Capture the cell that displays the provided text and extract its [X, Y] central coordinate. 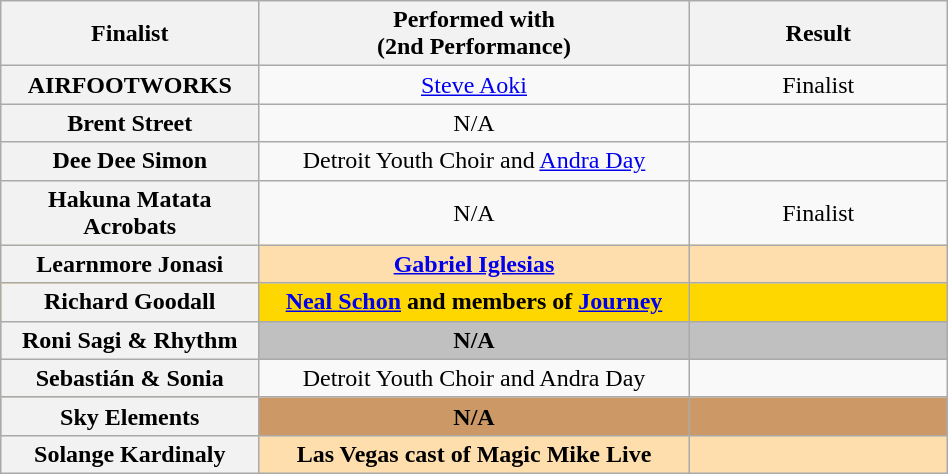
Dee Dee Simon [130, 161]
Learnmore Jonasi [130, 264]
Result [818, 34]
Las Vegas cast of Magic Mike Live [474, 454]
AIRFOOTWORKS [130, 85]
Richard Goodall [130, 302]
Performed with(2nd Performance) [474, 34]
Sky Elements [130, 416]
Neal Schon and members of Journey [474, 302]
Brent Street [130, 123]
Roni Sagi & Rhythm [130, 340]
Steve Aoki [474, 85]
Hakuna Matata Acrobats [130, 212]
Gabriel Iglesias [474, 264]
Sebastián & Sonia [130, 378]
Solange Kardinaly [130, 454]
